Identify which cell holds the provided text, then report its [x, y] central coordinate. 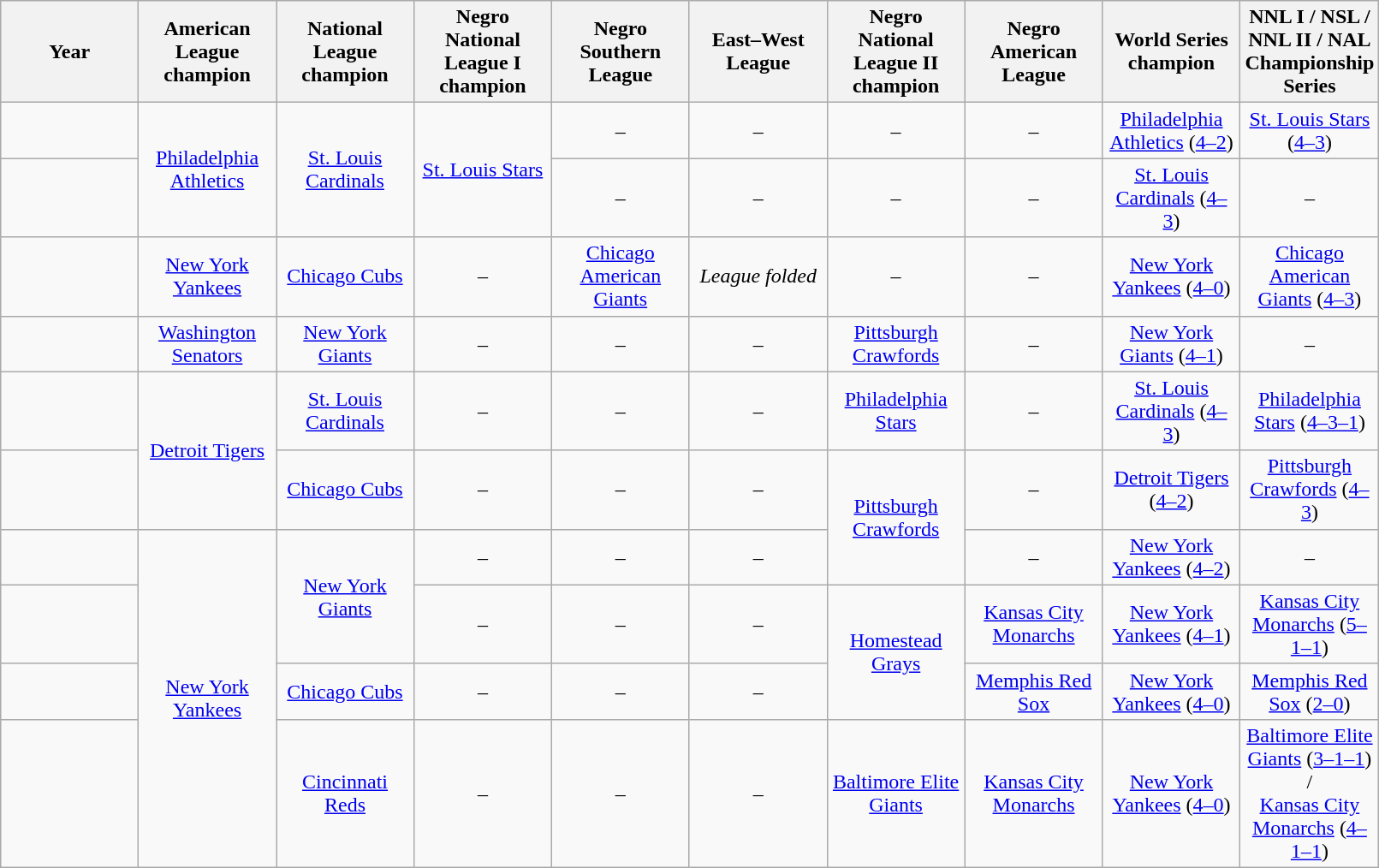
St. Louis Stars [483, 169]
Homestead Grays [895, 652]
New York Yankees (4–1) [1171, 624]
New York Giants (4–1) [1171, 344]
NNL I / NSL / NNL II / NAL Championship Series [1310, 51]
Chicago American Giants (4–3) [1310, 276]
Detroit Tigers [207, 450]
Philadelphia Stars [895, 411]
St. Louis Stars (4–3) [1310, 130]
Pittsburgh Crawfords (4–3) [1310, 490]
New York Yankees (4–2) [1171, 556]
East–West League [758, 51]
Philadelphia Athletics (4–2) [1171, 130]
Chicago American Giants [620, 276]
Baltimore Elite Giants [895, 793]
Memphis Red Sox (2–0) [1310, 692]
Negro National League II champion [895, 51]
Cincinnati Reds [346, 793]
Kansas City Monarchs (5–1–1) [1310, 624]
Negro Southern League [620, 51]
League folded [758, 276]
Baltimore Elite Giants (3–1–1)/Kansas City Monarchs (4–1–1) [1310, 793]
Negro National League I champion [483, 51]
National League champion [346, 51]
Philadelphia Stars (4–3–1) [1310, 411]
Memphis Red Sox [1034, 692]
American League champion [207, 51]
Detroit Tigers (4–2) [1171, 490]
World Series champion [1171, 51]
Philadelphia Athletics [207, 169]
Year [70, 51]
Washington Senators [207, 344]
Negro American League [1034, 51]
